Determine the (X, Y) coordinate at the center of the cell enclosing the given text.  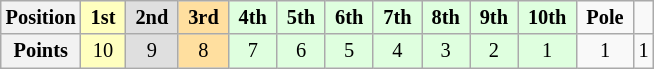
2 (494, 51)
6 (301, 51)
Points (41, 51)
8th (446, 17)
3 (446, 51)
7 (253, 51)
4 (397, 51)
10th (547, 17)
Pole (604, 17)
2nd (152, 17)
5th (301, 17)
9 (152, 51)
10 (104, 51)
9th (494, 17)
6th (349, 17)
Position (41, 17)
1st (104, 17)
4th (253, 17)
3rd (203, 17)
8 (203, 51)
5 (349, 51)
7th (397, 17)
